Provide the [X, Y] coordinate of the cell's center where the given text is located.  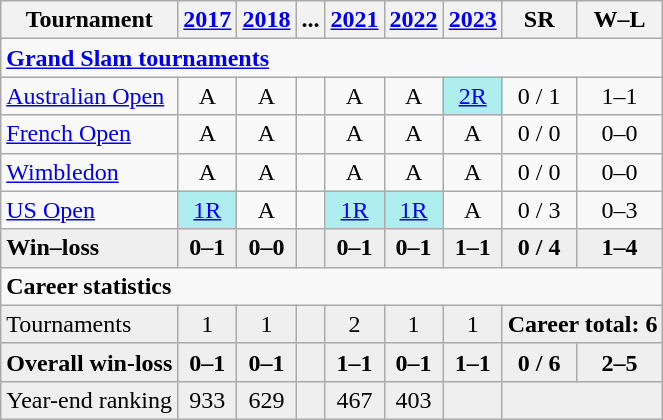
French Open [90, 134]
Australian Open [90, 96]
933 [208, 400]
2022 [414, 20]
W–L [620, 20]
Tournament [90, 20]
467 [354, 400]
US Open [90, 210]
Career total: 6 [582, 324]
629 [266, 400]
Year-end ranking [90, 400]
2023 [472, 20]
SR [539, 20]
2017 [208, 20]
0 / 6 [539, 362]
1–4 [620, 248]
Win–loss [90, 248]
2 [354, 324]
2R [472, 96]
0 / 4 [539, 248]
2–5 [620, 362]
Tournaments [90, 324]
403 [414, 400]
Grand Slam tournaments [332, 58]
0–3 [620, 210]
2021 [354, 20]
0 / 1 [539, 96]
Overall win-loss [90, 362]
Wimbledon [90, 172]
2018 [266, 20]
0 / 3 [539, 210]
... [310, 20]
Career statistics [332, 286]
